From the cell containing the given text, extract its center point as (X, Y) coordinate. 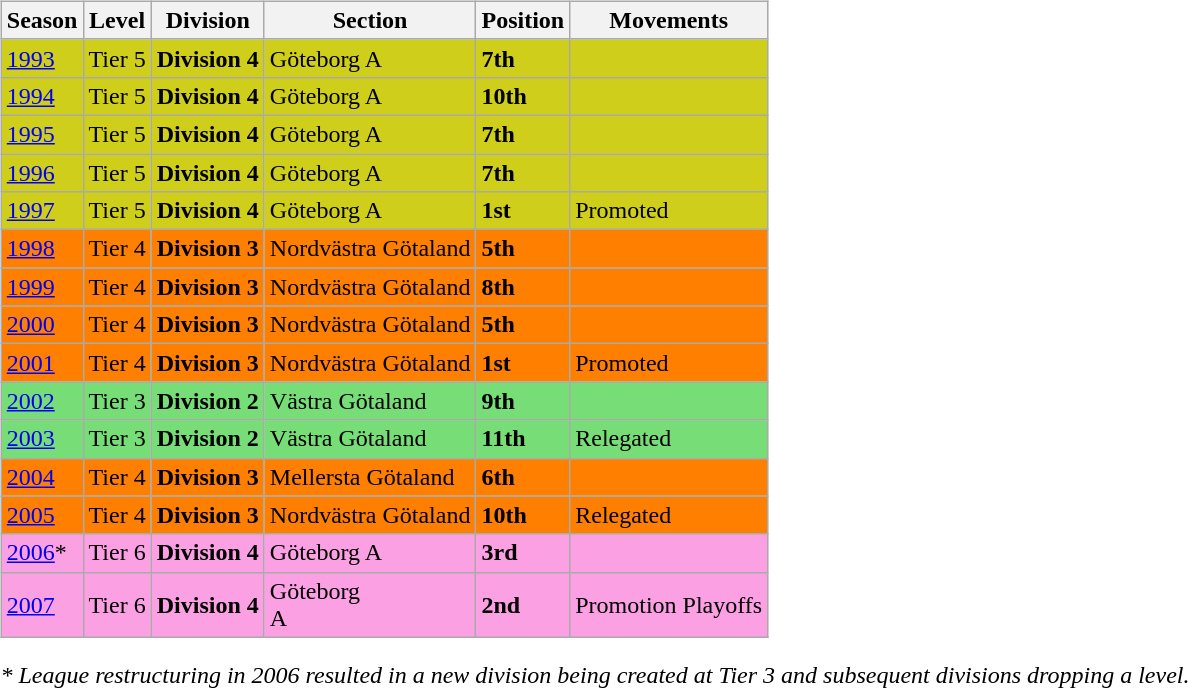
1998 (42, 249)
2004 (42, 477)
Mellersta Götaland (370, 477)
Season (42, 20)
Position (523, 20)
GöteborgA (370, 604)
2001 (42, 363)
2002 (42, 401)
Promotion Playoffs (669, 604)
Movements (669, 20)
2005 (42, 515)
1996 (42, 173)
11th (523, 439)
2nd (523, 604)
1995 (42, 134)
2006* (42, 553)
3rd (523, 553)
2000 (42, 325)
1994 (42, 96)
1997 (42, 211)
6th (523, 477)
9th (523, 401)
Section (370, 20)
2007 (42, 604)
Level (117, 20)
2003 (42, 439)
1999 (42, 287)
Division (208, 20)
8th (523, 287)
1993 (42, 58)
